Locate the cell with the specified text and output its [X, Y] center coordinate. 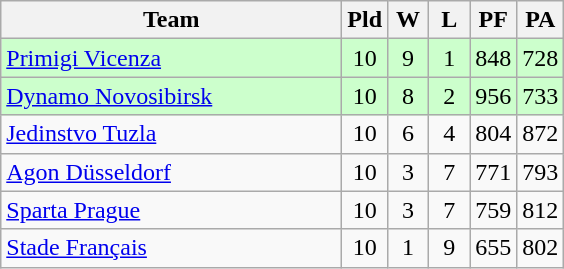
Primigi Vicenza [172, 58]
2 [450, 96]
Agon Düsseldorf [172, 172]
728 [540, 58]
802 [540, 248]
759 [494, 210]
Team [172, 20]
Pld [365, 20]
Jedinstvo Tuzla [172, 134]
812 [540, 210]
872 [540, 134]
8 [408, 96]
655 [494, 248]
956 [494, 96]
793 [540, 172]
W [408, 20]
Stade Français [172, 248]
Dynamo Novosibirsk [172, 96]
771 [494, 172]
6 [408, 134]
733 [540, 96]
848 [494, 58]
4 [450, 134]
PA [540, 20]
PF [494, 20]
804 [494, 134]
Sparta Prague [172, 210]
L [450, 20]
